Detect which cell encompasses the target text, then output its (x, y) center coordinate. 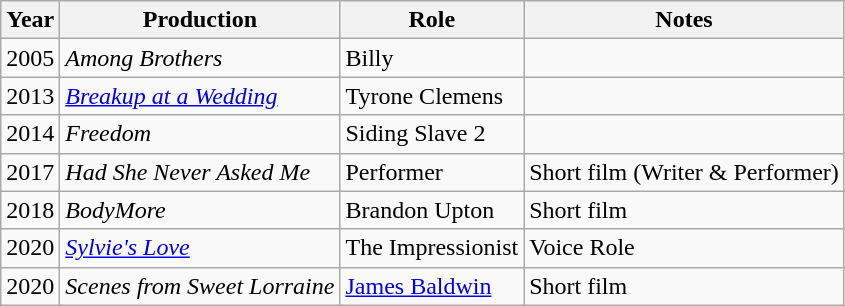
Billy (432, 58)
Sylvie's Love (200, 248)
Short film (Writer & Performer) (684, 172)
Siding Slave 2 (432, 134)
Scenes from Sweet Lorraine (200, 286)
Year (30, 20)
Among Brothers (200, 58)
2017 (30, 172)
2014 (30, 134)
The Impressionist (432, 248)
Role (432, 20)
BodyMore (200, 210)
Tyrone Clemens (432, 96)
Performer (432, 172)
Notes (684, 20)
Production (200, 20)
2018 (30, 210)
Breakup at a Wedding (200, 96)
Voice Role (684, 248)
Freedom (200, 134)
2005 (30, 58)
2013 (30, 96)
Had She Never Asked Me (200, 172)
Brandon Upton (432, 210)
James Baldwin (432, 286)
